From the cell containing the given text, extract its center point as (X, Y) coordinate. 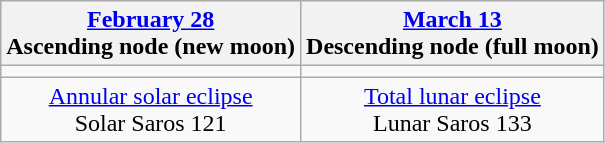
Annular solar eclipseSolar Saros 121 (151, 110)
March 13Descending node (full moon) (453, 34)
Total lunar eclipseLunar Saros 133 (453, 110)
February 28Ascending node (new moon) (151, 34)
